Detect which cell encompasses the target text, then output its [X, Y] center coordinate. 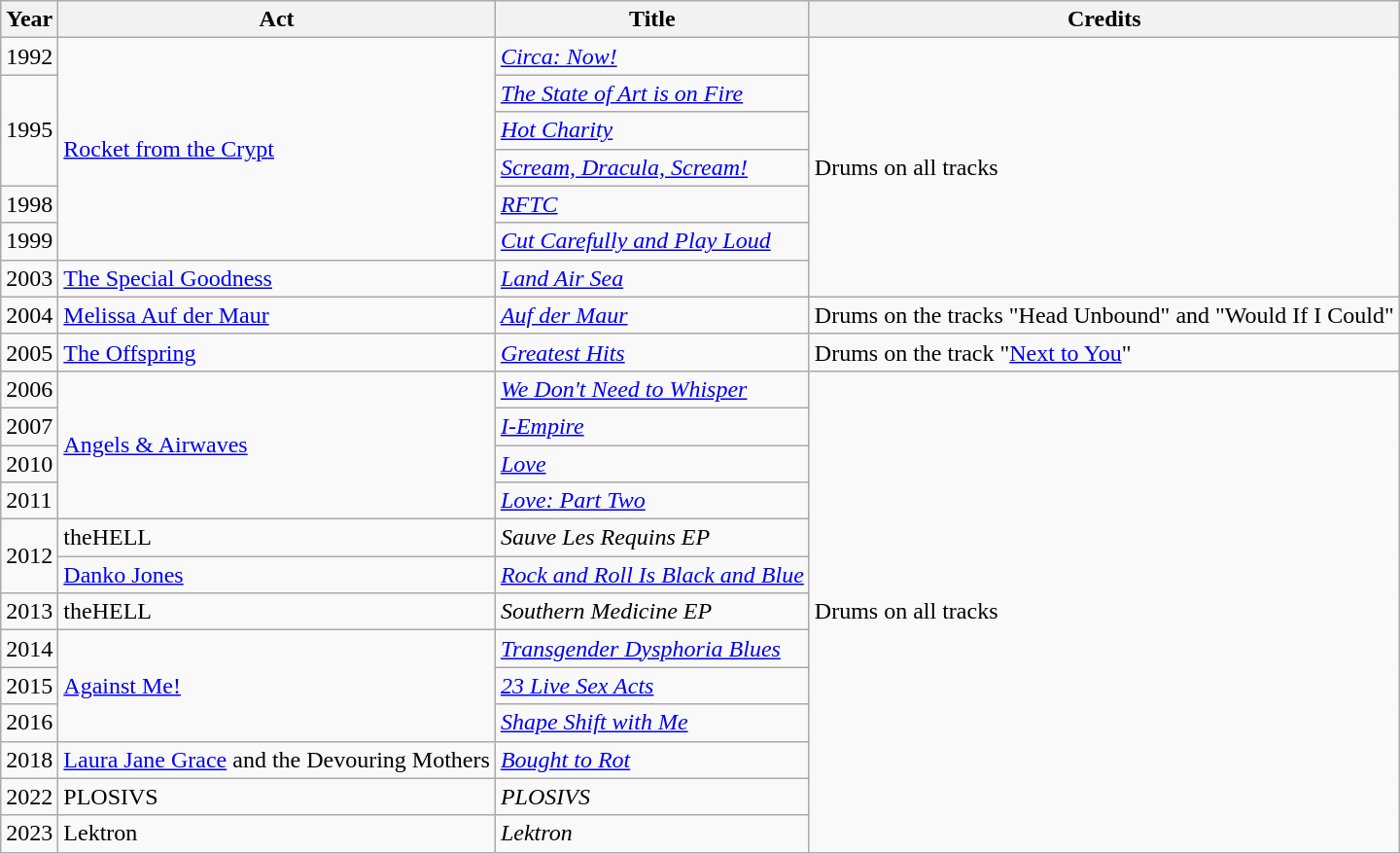
Southern Medicine EP [651, 612]
We Don't Need to Whisper [651, 389]
Drums on the tracks "Head Unbound" and "Would If I Could" [1104, 315]
Sauve Les Requins EP [651, 538]
Rocket from the Crypt [277, 149]
Rock and Roll Is Black and Blue [651, 575]
Circa: Now! [651, 56]
Greatest Hits [651, 352]
Melissa Auf der Maur [277, 315]
Laura Jane Grace and the Devouring Mothers [277, 760]
1999 [29, 241]
2011 [29, 501]
Drums on the track "Next to You" [1104, 352]
1998 [29, 204]
2012 [29, 556]
Danko Jones [277, 575]
Hot Charity [651, 130]
The Offspring [277, 352]
2007 [29, 426]
1995 [29, 130]
The Special Goodness [277, 278]
I-Empire [651, 426]
2006 [29, 389]
RFTC [651, 204]
2010 [29, 464]
The State of Art is on Fire [651, 93]
Credits [1104, 19]
Love [651, 464]
2003 [29, 278]
2023 [29, 834]
2015 [29, 686]
2018 [29, 760]
2016 [29, 723]
2013 [29, 612]
2022 [29, 797]
Year [29, 19]
Act [277, 19]
Shape Shift with Me [651, 723]
Title [651, 19]
Angels & Airwaves [277, 444]
23 Live Sex Acts [651, 686]
Auf der Maur [651, 315]
Land Air Sea [651, 278]
Transgender Dysphoria Blues [651, 649]
Scream, Dracula, Scream! [651, 167]
Bought to Rot [651, 760]
Against Me! [277, 686]
1992 [29, 56]
Love: Part Two [651, 501]
2005 [29, 352]
2004 [29, 315]
Cut Carefully and Play Loud [651, 241]
2014 [29, 649]
